Pinpoint the cell where the given text exists, returning its (X, Y) midpoint coordinate. 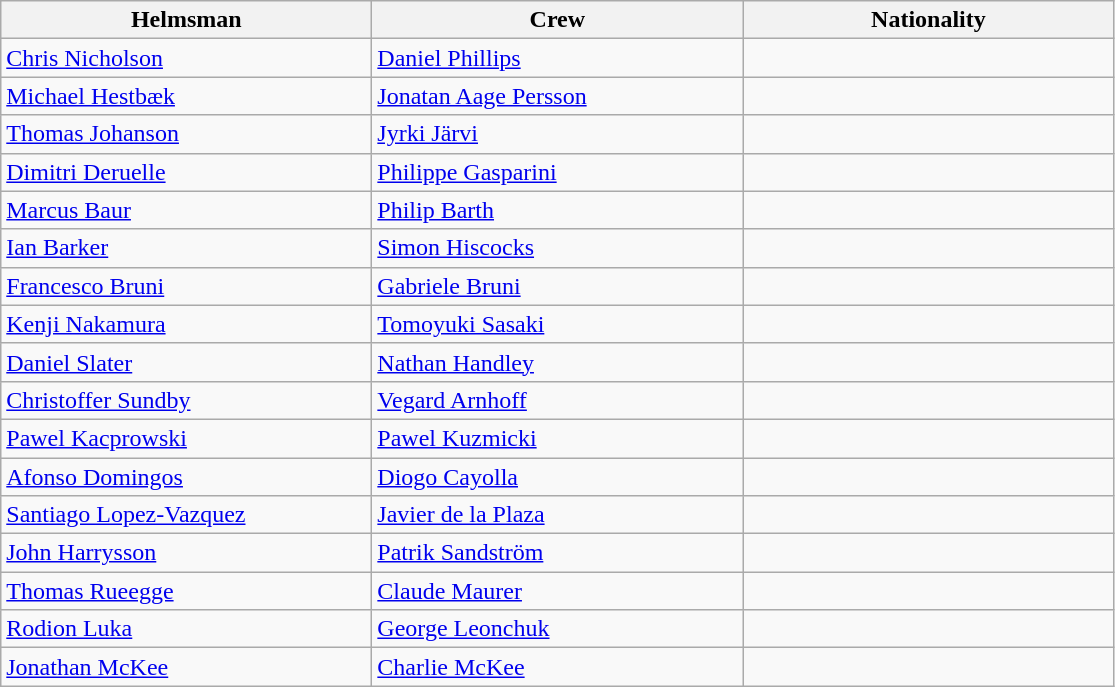
Javier de la Plaza (558, 515)
Jonathan McKee (186, 667)
Patrik Sandström (558, 553)
Gabriele Bruni (558, 286)
Kenji Nakamura (186, 324)
Tomoyuki Sasaki (558, 324)
Claude Maurer (558, 591)
Michael Hestbæk (186, 96)
Francesco Bruni (186, 286)
Chris Nicholson (186, 58)
Vegard Arnhoff (558, 400)
Simon Hiscocks (558, 248)
Ian Barker (186, 248)
Afonso Domingos (186, 477)
Daniel Phillips (558, 58)
Diogo Cayolla (558, 477)
Thomas Johanson (186, 134)
Charlie McKee (558, 667)
Santiago Lopez-Vazquez (186, 515)
Nationality (928, 20)
Marcus Baur (186, 210)
John Harrysson (186, 553)
Thomas Rueegge (186, 591)
Helmsman (186, 20)
Pawel Kuzmicki (558, 438)
Nathan Handley (558, 362)
Crew (558, 20)
George Leonchuk (558, 629)
Daniel Slater (186, 362)
Christoffer Sundby (186, 400)
Dimitri Deruelle (186, 172)
Jyrki Järvi (558, 134)
Jonatan Aage Persson (558, 96)
Rodion Luka (186, 629)
Pawel Kacprowski (186, 438)
Philippe Gasparini (558, 172)
Philip Barth (558, 210)
